Extract the (x, y) coordinate from the center of the cell holding the provided text.  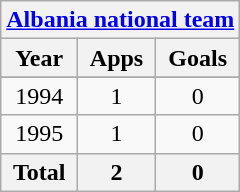
1994 (40, 96)
Goals (197, 58)
Year (40, 58)
2 (117, 172)
Apps (117, 58)
1995 (40, 134)
Albania national team (120, 20)
Total (40, 172)
